Capture the cell that displays the provided text and extract its [x, y] central coordinate. 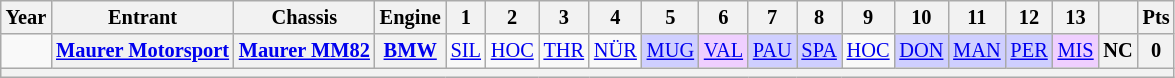
PAU [772, 51]
6 [724, 17]
8 [818, 17]
1 [466, 17]
MUG [670, 51]
Entrant [142, 17]
Year [26, 17]
9 [868, 17]
BMW [410, 51]
7 [772, 17]
SPA [818, 51]
12 [1030, 17]
SIL [466, 51]
VAL [724, 51]
NÜR [616, 51]
Maurer MM82 [304, 51]
Chassis [304, 17]
PER [1030, 51]
0 [1156, 51]
Engine [410, 17]
DON [921, 51]
MIS [1076, 51]
4 [616, 17]
10 [921, 17]
3 [564, 17]
NC [1118, 51]
THR [564, 51]
Pts [1156, 17]
5 [670, 17]
11 [976, 17]
13 [1076, 17]
2 [512, 17]
MAN [976, 51]
Maurer Motorsport [142, 51]
